Find where the given text appears and provide that cell's center as (x, y) coordinate. 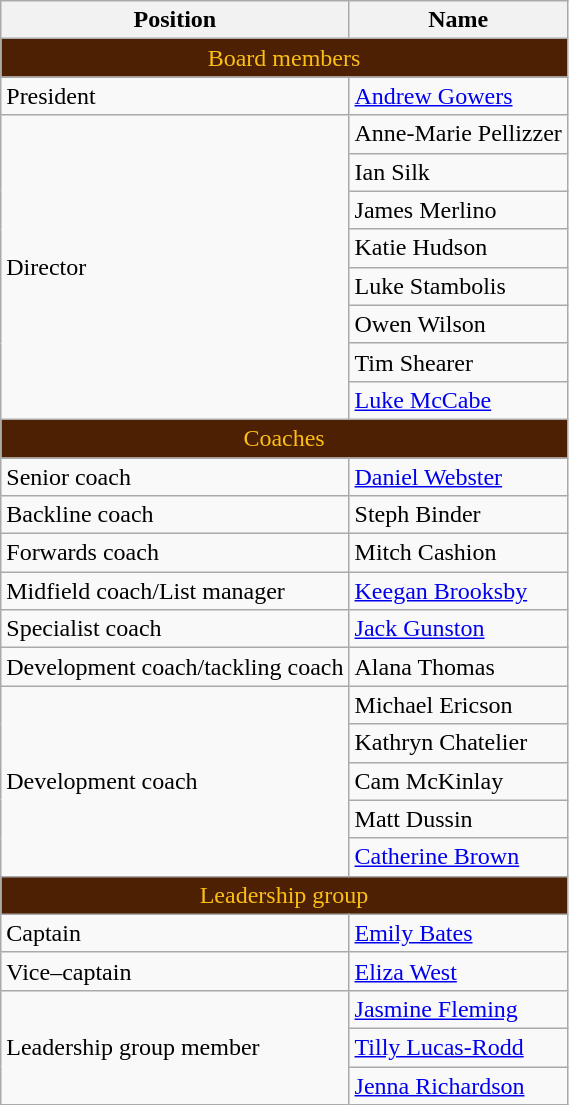
Coaches (284, 438)
Specialist coach (175, 629)
Kathryn Chatelier (458, 743)
Andrew Gowers (458, 96)
Jack Gunston (458, 629)
Owen Wilson (458, 324)
James Merlino (458, 210)
Development coach (175, 781)
Mitch Cashion (458, 553)
Board members (284, 58)
Matt Dussin (458, 819)
Cam McKinlay (458, 781)
Anne-Marie Pellizzer (458, 134)
Jasmine Fleming (458, 1009)
Eliza West (458, 971)
Alana Thomas (458, 667)
Position (175, 20)
Name (458, 20)
Keegan Brooksby (458, 591)
Luke McCabe (458, 400)
Leadership group (284, 895)
Daniel Webster (458, 477)
Jenna Richardson (458, 1085)
Development coach/tackling coach (175, 667)
Luke Stambolis (458, 286)
Forwards coach (175, 553)
Ian Silk (458, 172)
President (175, 96)
Leadership group member (175, 1047)
Catherine Brown (458, 857)
Emily Bates (458, 933)
Director (175, 267)
Captain (175, 933)
Tilly Lucas-Rodd (458, 1047)
Vice–captain (175, 971)
Michael Ericson (458, 705)
Backline coach (175, 515)
Steph Binder (458, 515)
Tim Shearer (458, 362)
Senior coach (175, 477)
Katie Hudson (458, 248)
Midfield coach/List manager (175, 591)
